Extract the [X, Y] coordinate from the center of the cell holding the provided text.  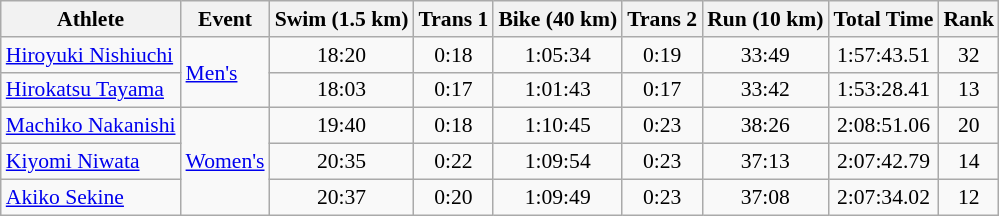
33:49 [765, 55]
Women's [226, 162]
Men's [226, 72]
2:08:51.06 [884, 126]
0:19 [662, 55]
2:07:42.79 [884, 162]
Event [226, 19]
20:35 [342, 162]
Total Time [884, 19]
0:22 [453, 162]
2:07:34.02 [884, 197]
Kiyomi Niwata [91, 162]
18:03 [342, 90]
1:01:43 [558, 90]
20:37 [342, 197]
Akiko Sekine [91, 197]
33:42 [765, 90]
0:20 [453, 197]
Athlete [91, 19]
1:09:54 [558, 162]
Rank [968, 19]
Swim (1.5 km) [342, 19]
Machiko Nakanishi [91, 126]
Bike (40 km) [558, 19]
1:10:45 [558, 126]
1:09:49 [558, 197]
32 [968, 55]
1:57:43.51 [884, 55]
13 [968, 90]
37:08 [765, 197]
18:20 [342, 55]
1:53:28.41 [884, 90]
20 [968, 126]
Run (10 km) [765, 19]
14 [968, 162]
38:26 [765, 126]
Trans 2 [662, 19]
Hiroyuki Nishiuchi [91, 55]
1:05:34 [558, 55]
Hirokatsu Tayama [91, 90]
19:40 [342, 126]
37:13 [765, 162]
12 [968, 197]
Trans 1 [453, 19]
